Detect which cell encompasses the target text, then output its (x, y) center coordinate. 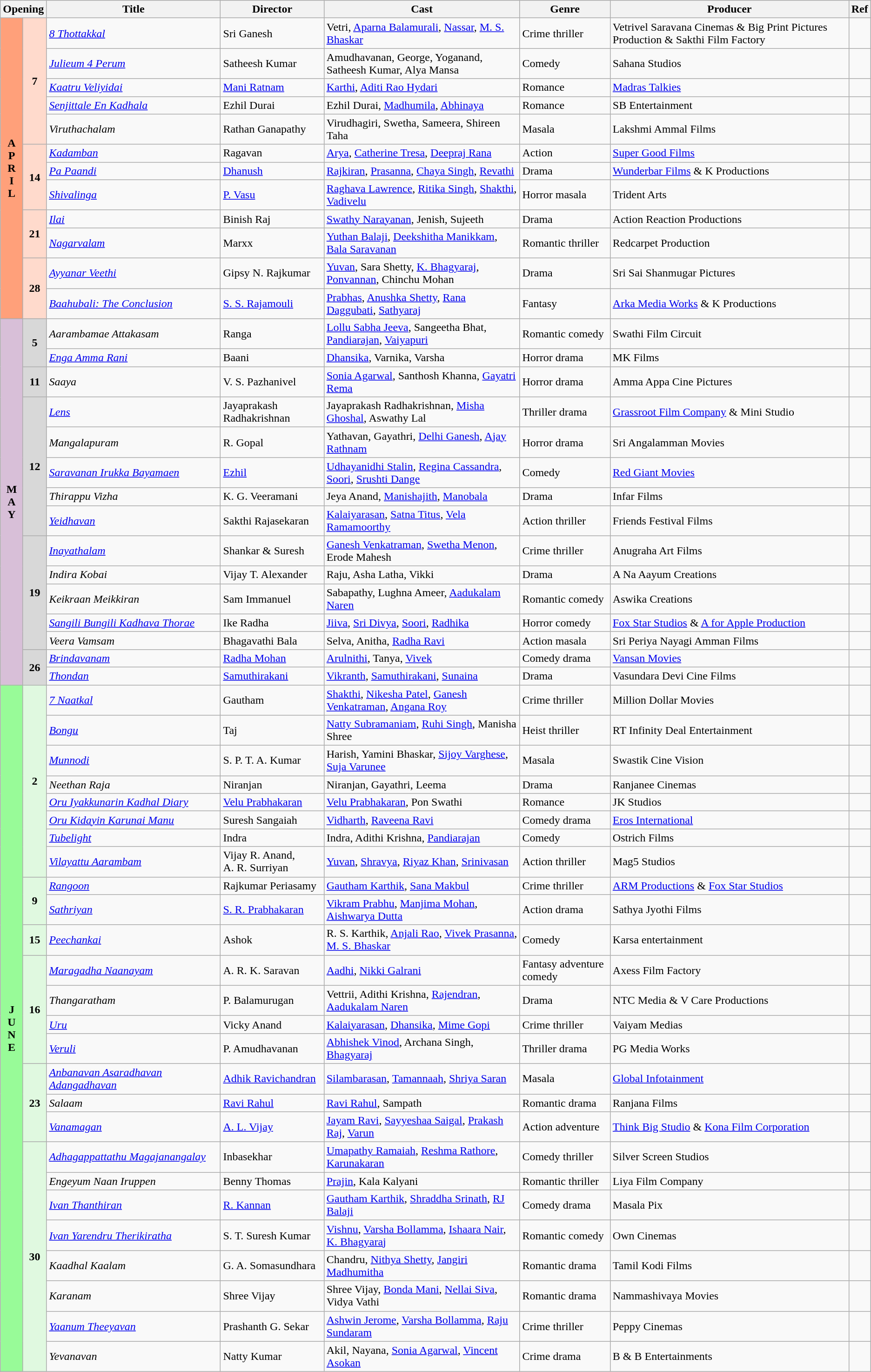
Ref (860, 9)
Julieum 4 Perum (134, 63)
Keikraan Meikkiran (134, 599)
Sahana Studios (730, 63)
Virudhagiri, Swetha, Sameera, Shireen Taha (422, 129)
7 Naatkal (134, 700)
JUNE (12, 1029)
14 (34, 177)
Selva, Anitha, Radha Ravi (422, 640)
Vijay R. Anand,A. R. Surriyan (272, 862)
Umapathy Ramaiah, Reshma Rathore, Karunakaran (422, 1157)
Munnodi (134, 760)
K. G. Veeramani (272, 497)
Swastik Cine Vision (730, 760)
Marxx (272, 243)
Yeidhavan (134, 520)
Udhayanidhi Stalin, Regina Cassandra, Soori, Srushti Dange (422, 473)
Salaam (134, 1103)
Swathy Narayanan, Jenish, Sujeeth (422, 219)
Million Dollar Movies (730, 700)
SB Entertainment (730, 105)
Fox Star Studios & A for Apple Production (730, 623)
Baahubali: The Conclusion (134, 303)
NTC Media & V Care Productions (730, 1001)
Sam Immanuel (272, 599)
Yaanum Theeyavan (134, 1326)
Karthi, Aditi Rao Hydari (422, 87)
Engeyum Naan Iruppen (134, 1181)
Ostrich Films (730, 838)
Natty Subramaniam, Ruhi Singh, Manisha Shree (422, 731)
Peppy Cinemas (730, 1326)
P. Vasu (272, 195)
Madras Talkies (730, 87)
Vetrivel Saravana Cinemas & Big Print Pictures Production & Sakthi Film Factory (730, 34)
Akil, Nayana, Sonia Agarwal, Vincent Asokan (422, 1356)
Action (565, 153)
S. P. T. A. Kumar (272, 760)
23 (34, 1103)
Super Good Films (730, 153)
Niranjan (272, 785)
Global Infotainment (730, 1079)
Ivan Thanthiran (134, 1205)
Wunderbar Films & K Productions (730, 171)
Vishnu, Varsha Bollamma, Ishaara Nair, K. Bhagyaraj (422, 1235)
RT Infinity Deal Entertainment (730, 731)
Kalaiyarasan, Satna Titus, Vela Ramamoorthy (422, 520)
Niranjan, Gayathri, Leema (422, 785)
Nammashivaya Movies (730, 1296)
Ezhil (272, 473)
Rajkiran, Prasanna, Chaya Singh, Revathi (422, 171)
Eros International (730, 820)
Vijay T. Alexander (272, 575)
Brindavanam (134, 658)
Rajkumar Periasamy (272, 886)
Mangalapuram (134, 442)
21 (34, 234)
Aarambamae Attakasam (134, 334)
8 Thottakkal (134, 34)
Anugraha Art Films (730, 551)
Ilai (134, 219)
Sri Angalamman Movies (730, 442)
Karsa entertainment (730, 940)
Bongu (134, 731)
Yuthan Balaji, Deekshitha Manikkam, Bala Saravanan (422, 243)
Ragavan (272, 153)
7 (34, 81)
Indira Kobai (134, 575)
A. R. K. Saravan (272, 970)
Dhansika, Varnika, Varsha (422, 358)
Shree Vijay (272, 1296)
Ezhil Durai (272, 105)
Uru (134, 1024)
Taj (272, 731)
19 (34, 592)
Horror masala (565, 195)
Grassroot Film Company & Mini Studio (730, 412)
11 (34, 382)
Prajin, Kala Kalyani (422, 1181)
Yathavan, Gayathri, Delhi Ganesh, Ajay Rathnam (422, 442)
Ashwin Jerome, Varsha Bollamma, Raju Sundaram (422, 1326)
Tamil Kodi Films (730, 1266)
A. L. Vijay (272, 1127)
Karanam (134, 1296)
Kaatru Veliyidai (134, 87)
Sri Sai Shanmugar Pictures (730, 273)
Sabapathy, Lughna Ameer, Aadukalam Naren (422, 599)
Arya, Catherine Tresa, Deepraj Rana (422, 153)
Dhanush (272, 171)
Action adventure (565, 1127)
Ayyanar Veethi (134, 273)
MAY (12, 502)
Nagarvalam (134, 243)
Kadamban (134, 153)
Vicky Anand (272, 1024)
Vetri, Aparna Balamurali, Nassar, M. S. Bhaskar (422, 34)
PG Media Works (730, 1048)
Crime drama (565, 1356)
Ezhil Durai, Madhumila, Abhinaya (422, 105)
Radha Mohan (272, 658)
Thangaratham (134, 1001)
Lens (134, 412)
Sonia Agarwal, Santhosh Khanna, Gayatri Rema (422, 382)
B & B Entertainments (730, 1356)
Redcarpet Production (730, 243)
15 (34, 940)
APRIL (12, 168)
S. R. Prabhakaran (272, 909)
Title (134, 9)
Raju, Asha Latha, Vikki (422, 575)
Opening (23, 9)
Jiiva, Sri Divya, Soori, Radhika (422, 623)
Veera Vamsam (134, 640)
Maragadha Naanayam (134, 970)
Thondan (134, 676)
P. Balamurugan (272, 1001)
Chandru, Nithya Shetty, Jangiri Madhumitha (422, 1266)
2 (34, 781)
Anbanavan Asaradhavan Adangadhavan (134, 1079)
Viruthachalam (134, 129)
Fantasy (565, 303)
Ravi Rahul (272, 1103)
Vaiyam Medias (730, 1024)
JK Studios (730, 802)
Oru Kidayin Karunai Manu (134, 820)
Fantasy adventure comedy (565, 970)
Action drama (565, 909)
Benny Thomas (272, 1181)
A Na Aayum Creations (730, 575)
S. S. Rajamouli (272, 303)
Own Cinemas (730, 1235)
Pa Paandi (134, 171)
16 (34, 1009)
Ike Radha (272, 623)
Peechankai (134, 940)
Saaya (134, 382)
Bhagavathi Bala (272, 640)
Sakthi Rajasekaran (272, 520)
Swathi Film Circuit (730, 334)
Rangoon (134, 886)
Gautham (272, 700)
Silambarasan, Tamannaah, Shriya Saran (422, 1079)
MK Films (730, 358)
Enga Amma Rani (134, 358)
Senjittale En Kadhala (134, 105)
Lakshmi Ammal Films (730, 129)
Amma Appa Cine Pictures (730, 382)
Satheesh Kumar (272, 63)
Cast (422, 9)
Ranga (272, 334)
Action Reaction Productions (730, 219)
Ravi Rahul, Sampath (422, 1103)
Jayam Ravi, Sayyeshaa Saigal, Prakash Raj, Varun (422, 1127)
Sri Periya Nayagi Amman Films (730, 640)
28 (34, 288)
Kaadhal Kaalam (134, 1266)
Producer (730, 9)
P. Amudhavanan (272, 1048)
Ashok (272, 940)
Neethan Raja (134, 785)
Ranjana Films (730, 1103)
Vanamagan (134, 1127)
Action masala (565, 640)
Heist thriller (565, 731)
Aswika Creations (730, 599)
Gautham Karthik, Shraddha Srinath, RJ Balaji (422, 1205)
R. S. Karthik, Anjali Rao, Vivek Prasanna, M. S. Bhaskar (422, 940)
Mani Ratnam (272, 87)
Velu Prabhakaran, Pon Swathi (422, 802)
R. Gopal (272, 442)
Inayathalam (134, 551)
Raghava Lawrence, Ritika Singh, Shakthi, Vadivelu (422, 195)
Friends Festival Films (730, 520)
Samuthirakani (272, 676)
Oru Iyakkunarin Kadhal Diary (134, 802)
Infar Films (730, 497)
Shakthi, Nikesha Patel, Ganesh Venkatraman, Angana Roy (422, 700)
Vettrii, Adithi Krishna, Rajendran, Aadukalam Naren (422, 1001)
Trident Arts (730, 195)
Shankar & Suresh (272, 551)
Gipsy N. Rajkumar (272, 273)
Vikranth, Samuthirakani, Sunaina (422, 676)
Yevanavan (134, 1356)
Adhagappattathu Magajanangalay (134, 1157)
Silver Screen Studios (730, 1157)
Aadhi, Nikki Galrani (422, 970)
Prashanth G. Sekar (272, 1326)
Gautham Karthik, Sana Makbul (422, 886)
Director (272, 9)
Kalaiyarasan, Dhansika, Mime Gopi (422, 1024)
Vikram Prabhu, Manjima Mohan, Aishwarya Dutta (422, 909)
Baani (272, 358)
ARM Productions & Fox Star Studios (730, 886)
Sri Ganesh (272, 34)
Indra, Adithi Krishna, Pandiarajan (422, 838)
R. Kannan (272, 1205)
Arka Media Works & K Productions (730, 303)
Sathya Jyothi Films (730, 909)
Shivalinga (134, 195)
Abhishek Vinod, Archana Singh, Bhagyaraj (422, 1048)
Jayaprakash Radhakrishnan (272, 412)
Prabhas, Anushka Shetty, Rana Daggubati, Sathyaraj (422, 303)
Think Big Studio & Kona Film Corporation (730, 1127)
Suresh Sangaiah (272, 820)
Yuvan, Shravya, Riyaz Khan, Srinivasan (422, 862)
Vilayattu Aarambam (134, 862)
Red Giant Movies (730, 473)
Amudhavanan, George, Yoganand, Satheesh Kumar, Alya Mansa (422, 63)
Ganesh Venkatraman, Swetha Menon, Erode Mahesh (422, 551)
Inbasekhar (272, 1157)
Rathan Ganapathy (272, 129)
Binish Raj (272, 219)
Velu Prabhakaran (272, 802)
9 (34, 901)
Adhik Ravichandran (272, 1079)
Vidharth, Raveena Ravi (422, 820)
Thirappu Vizha (134, 497)
Jeya Anand, Manishajith, Manobala (422, 497)
Yuvan, Sara Shetty, K. Bhagyaraj, Ponvannan, Chinchu Mohan (422, 273)
Horror comedy (565, 623)
Arulnithi, Tanya, Vivek (422, 658)
Sangili Bungili Kadhava Thorae (134, 623)
Ranjanee Cinemas (730, 785)
Saravanan Irukka Bayamaen (134, 473)
5 (34, 343)
Vansan Movies (730, 658)
Lollu Sabha Jeeva, Sangeetha Bhat, Pandiarajan, Vaiyapuri (422, 334)
30 (34, 1257)
Indra (272, 838)
S. T. Suresh Kumar (272, 1235)
Veruli (134, 1048)
V. S. Pazhanivel (272, 382)
Jayaprakash Radhakrishnan, Misha Ghoshal, Aswathy Lal (422, 412)
G. A. Somasundhara (272, 1266)
Ivan Yarendru Therikiratha (134, 1235)
12 (34, 466)
Sathriyan (134, 909)
Tubelight (134, 838)
26 (34, 667)
Genre (565, 9)
Natty Kumar (272, 1356)
Axess Film Factory (730, 970)
Liya Film Company (730, 1181)
Vasundara Devi Cine Films (730, 676)
Shree Vijay, Bonda Mani, Nellai Siva, Vidya Vathi (422, 1296)
Harish, Yamini Bhaskar, Sijoy Varghese, Suja Varunee (422, 760)
Masala Pix (730, 1205)
Mag5 Studios (730, 862)
Comedy thriller (565, 1157)
